Find where the given text appears and provide that cell's center as [X, Y] coordinate. 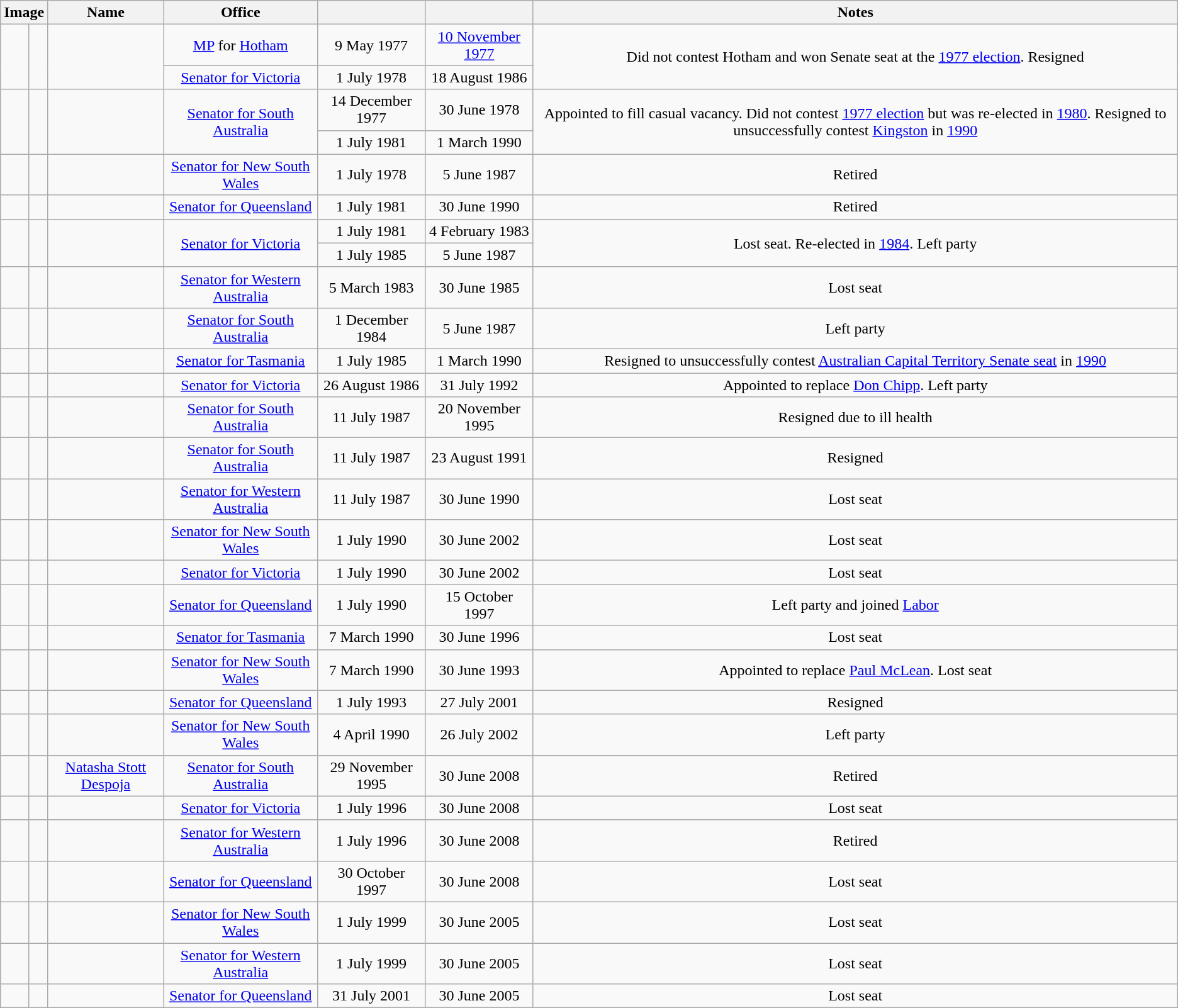
MP for Hotham [240, 45]
30 June 1978 [480, 109]
23 August 1991 [480, 458]
29 November 1995 [371, 775]
Lost seat. Re-elected in 1984. Left party [855, 243]
4 April 1990 [371, 735]
5 March 1983 [371, 287]
27 July 2001 [480, 702]
10 November 1977 [480, 45]
30 October 1997 [371, 881]
Resigned due to ill health [855, 418]
14 December 1977 [371, 109]
30 June 1985 [480, 287]
Resigned to unsuccessfully contest Australian Capital Territory Senate seat in 1990 [855, 361]
30 June 1996 [480, 637]
20 November 1995 [480, 418]
Image [24, 13]
Appointed to replace Don Chipp. Left party [855, 384]
15 October 1997 [480, 605]
9 May 1977 [371, 45]
1 December 1984 [371, 328]
26 July 2002 [480, 735]
31 July 1992 [480, 384]
Appointed to fill casual vacancy. Did not contest 1977 election but was re-elected in 1980. Resigned to unsuccessfully contest Kingston in 1990 [855, 122]
Left party and joined Labor [855, 605]
30 June 1993 [480, 669]
Did not contest Hotham and won Senate seat at the 1977 election. Resigned [855, 57]
1 July 1993 [371, 702]
Appointed to replace Paul McLean. Lost seat [855, 669]
31 July 2001 [371, 996]
Name [106, 13]
Natasha Stott Despoja [106, 775]
18 August 1986 [480, 77]
Notes [855, 13]
Office [240, 13]
26 August 1986 [371, 384]
4 February 1983 [480, 231]
